Output the [x, y] coordinate of the center of the cell containing the given text.  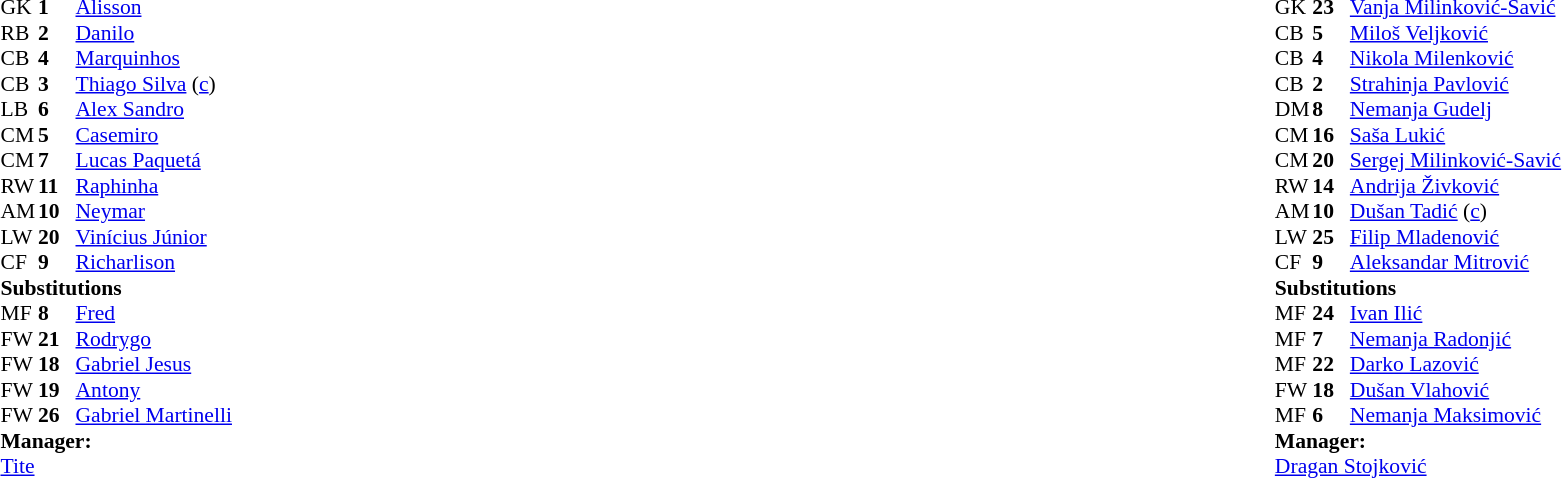
Miloš Veljković [1456, 33]
21 [57, 339]
Antony [154, 390]
Dušan Vlahović [1456, 390]
Alex Sandro [154, 109]
Casemiro [154, 135]
Marquinhos [154, 59]
Dušan Tadić (c) [1456, 211]
Ivan Ilić [1456, 313]
26 [57, 415]
22 [1331, 365]
Strahinja Pavlović [1456, 84]
RB [19, 33]
3 [57, 84]
24 [1331, 313]
LB [19, 109]
11 [57, 186]
Lucas Paquetá [154, 161]
DM [1294, 109]
Aleksandar Mitrović [1456, 263]
Gabriel Martinelli [154, 415]
Andrija Živković [1456, 186]
16 [1331, 135]
Raphinha [154, 186]
Richarlison [154, 263]
Nemanja Radonjić [1456, 339]
Sergej Milinković-Savić [1456, 161]
Saša Lukić [1456, 135]
Thiago Silva (c) [154, 84]
Danilo [154, 33]
14 [1331, 186]
25 [1331, 237]
Nemanja Gudelj [1456, 109]
Fred [154, 313]
Rodrygo [154, 339]
Vinícius Júnior [154, 237]
Neymar [154, 211]
Darko Lazović [1456, 365]
19 [57, 390]
Nikola Milenković [1456, 59]
Gabriel Jesus [154, 365]
Nemanja Maksimović [1456, 415]
Filip Mladenović [1456, 237]
